Pinpoint the cell where the given text exists, returning its (X, Y) midpoint coordinate. 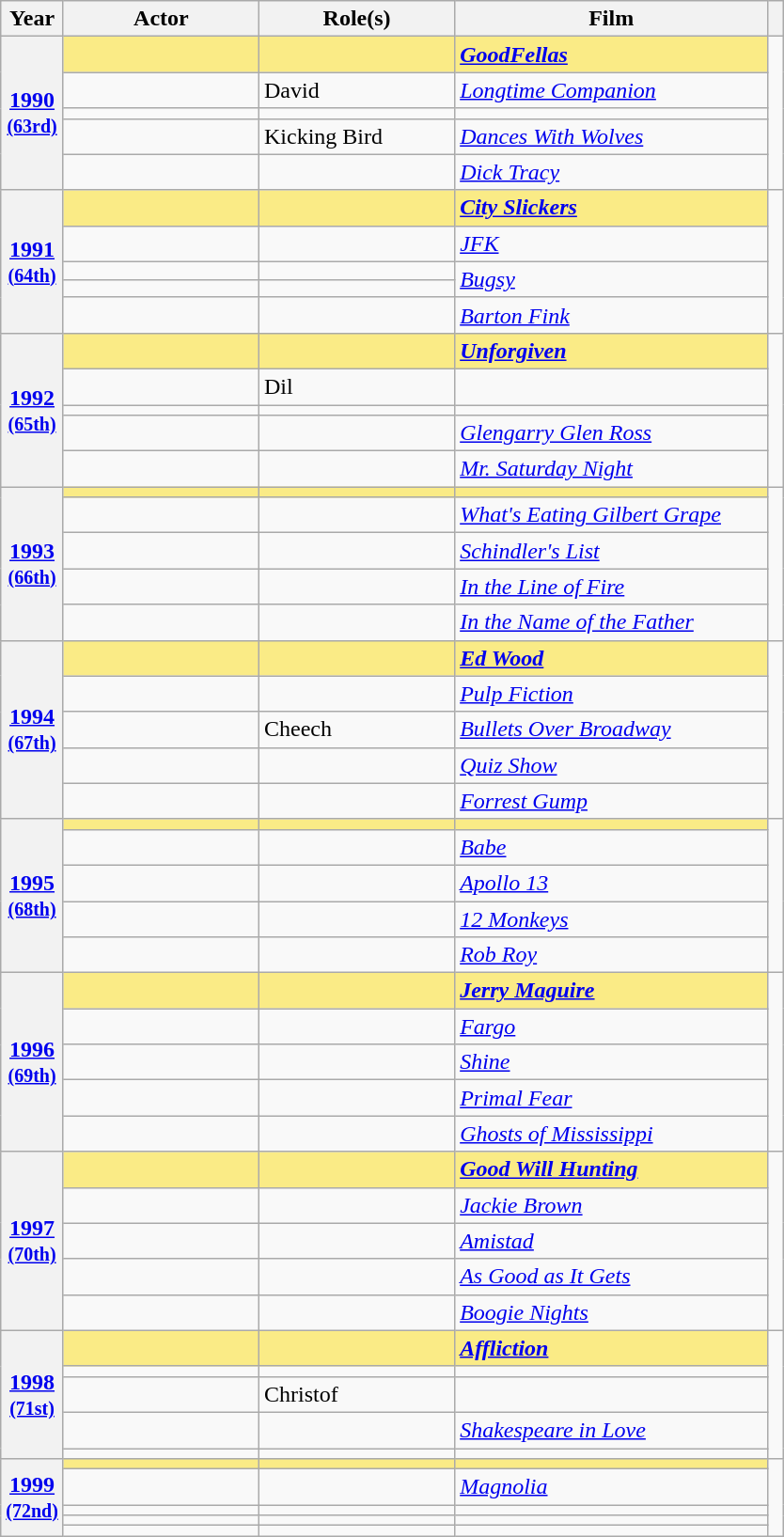
Ed Wood (611, 658)
1990 (63rd) (32, 113)
Good Will Hunting (611, 1169)
Dil (357, 386)
1997 (70th) (32, 1241)
Role(s) (357, 19)
1993 (66th) (32, 564)
Quiz Show (611, 765)
Rob Roy (611, 955)
Fargo (611, 1027)
Longtime Companion (611, 90)
Christof (357, 1394)
In the Name of the Father (611, 622)
Mr. Saturday Night (611, 469)
Pulp Fiction (611, 694)
Bullets Over Broadway (611, 729)
Schindler's List (611, 551)
City Slickers (611, 208)
Jerry Maguire (611, 991)
Ghosts of Mississippi (611, 1134)
Primal Fear (611, 1098)
Magnolia (611, 1487)
Shine (611, 1062)
Amistad (611, 1241)
Glengarry Glen Ross (611, 433)
Barton Fink (611, 315)
1995 (68th) (32, 895)
Jackie Brown (611, 1205)
1991 (64th) (32, 261)
Apollo 13 (611, 883)
1996 (69th) (32, 1062)
David (357, 90)
1998 (71st) (32, 1394)
Babe (611, 847)
12 Monkeys (611, 918)
Affliction (611, 1348)
Forrest Gump (611, 801)
Boogie Nights (611, 1312)
Actor (161, 19)
Year (32, 19)
Dick Tracy (611, 172)
As Good as It Gets (611, 1277)
GoodFellas (611, 55)
Kicking Bird (357, 136)
Dances With Wolves (611, 136)
JFK (611, 243)
What's Eating Gilbert Grape (611, 515)
1992 (65th) (32, 410)
Shakespeare in Love (611, 1430)
Cheech (357, 729)
Film (611, 19)
Bugsy (611, 279)
Unforgiven (611, 351)
In the Line of Fire (611, 587)
1999 (72nd) (32, 1498)
1994 (67th) (32, 729)
